Determine the [x, y] coordinate at the center of the cell enclosing the given text.  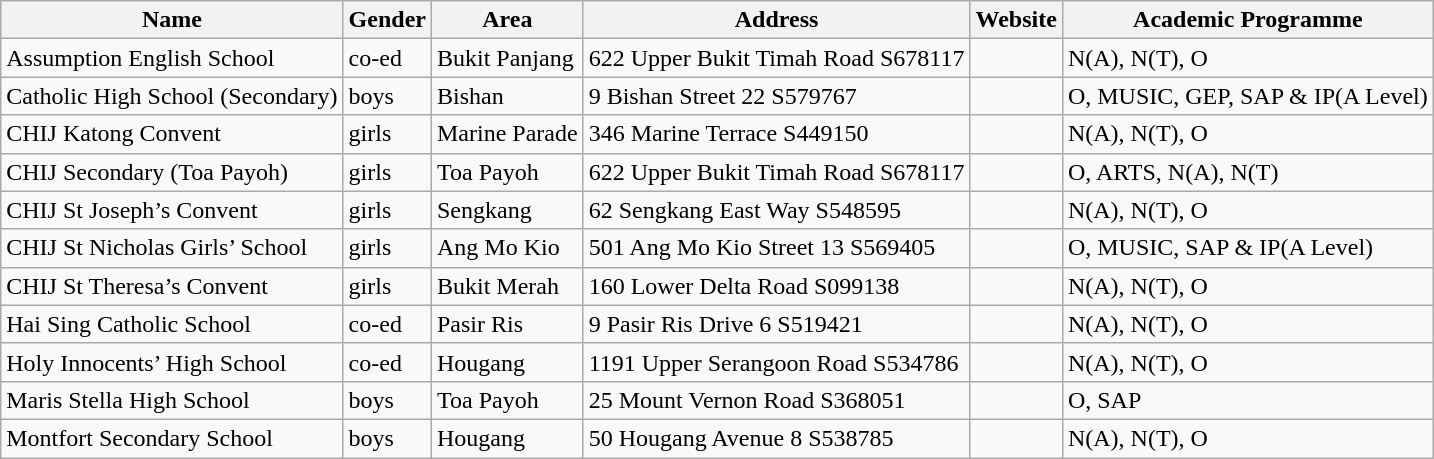
O, ARTS, N(A), N(T) [1248, 172]
CHIJ St Joseph’s Convent [172, 210]
Hai Sing Catholic School [172, 324]
346 Marine Terrace S449150 [776, 134]
Maris Stella High School [172, 400]
25 Mount Vernon Road S368051 [776, 400]
Catholic High School (Secondary) [172, 96]
Area [507, 20]
Website [1016, 20]
Bishan [507, 96]
62 Sengkang East Way S548595 [776, 210]
Pasir Ris [507, 324]
501 Ang Mo Kio Street 13 S569405 [776, 248]
9 Bishan Street 22 S579767 [776, 96]
Bukit Merah [507, 286]
Marine Parade [507, 134]
Bukit Panjang [507, 58]
Holy Innocents’ High School [172, 362]
CHIJ Secondary (Toa Payoh) [172, 172]
160 Lower Delta Road S099138 [776, 286]
Sengkang [507, 210]
O, SAP [1248, 400]
50 Hougang Avenue 8 S538785 [776, 438]
Address [776, 20]
Assumption English School [172, 58]
O, MUSIC, GEP, SAP & IP(A Level) [1248, 96]
Name [172, 20]
Academic Programme [1248, 20]
Ang Mo Kio [507, 248]
CHIJ St Nicholas Girls’ School [172, 248]
Gender [387, 20]
9 Pasir Ris Drive 6 S519421 [776, 324]
Montfort Secondary School [172, 438]
CHIJ Katong Convent [172, 134]
O, MUSIC, SAP & IP(A Level) [1248, 248]
CHIJ St Theresa’s Convent [172, 286]
1191 Upper Serangoon Road S534786 [776, 362]
